Return the (X, Y) coordinate for the center point of the cell that contains the specified text.  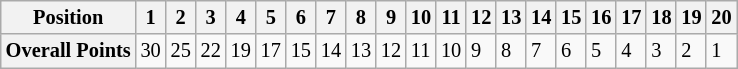
22 (211, 51)
25 (181, 51)
Overall Points (68, 51)
Position (68, 17)
30 (151, 51)
16 (601, 17)
18 (661, 17)
20 (721, 17)
